Detect which cell encompasses the target text, then output its [x, y] center coordinate. 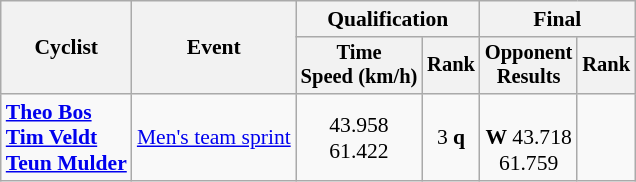
Final [558, 19]
OpponentResults [528, 66]
Cyclist [66, 48]
43.95861.422 [360, 138]
Men's team sprint [214, 138]
3 q [451, 138]
Qualification [388, 19]
Event [214, 48]
W 43.71861.759 [528, 138]
Theo BosTim VeldtTeun Mulder [66, 138]
TimeSpeed (km/h) [360, 66]
